Detect which cell encompasses the target text, then output its (X, Y) center coordinate. 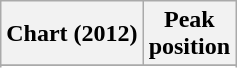
Peakposition (189, 34)
Chart (2012) (72, 34)
